Pinpoint the cell where the given text exists, returning its [X, Y] midpoint coordinate. 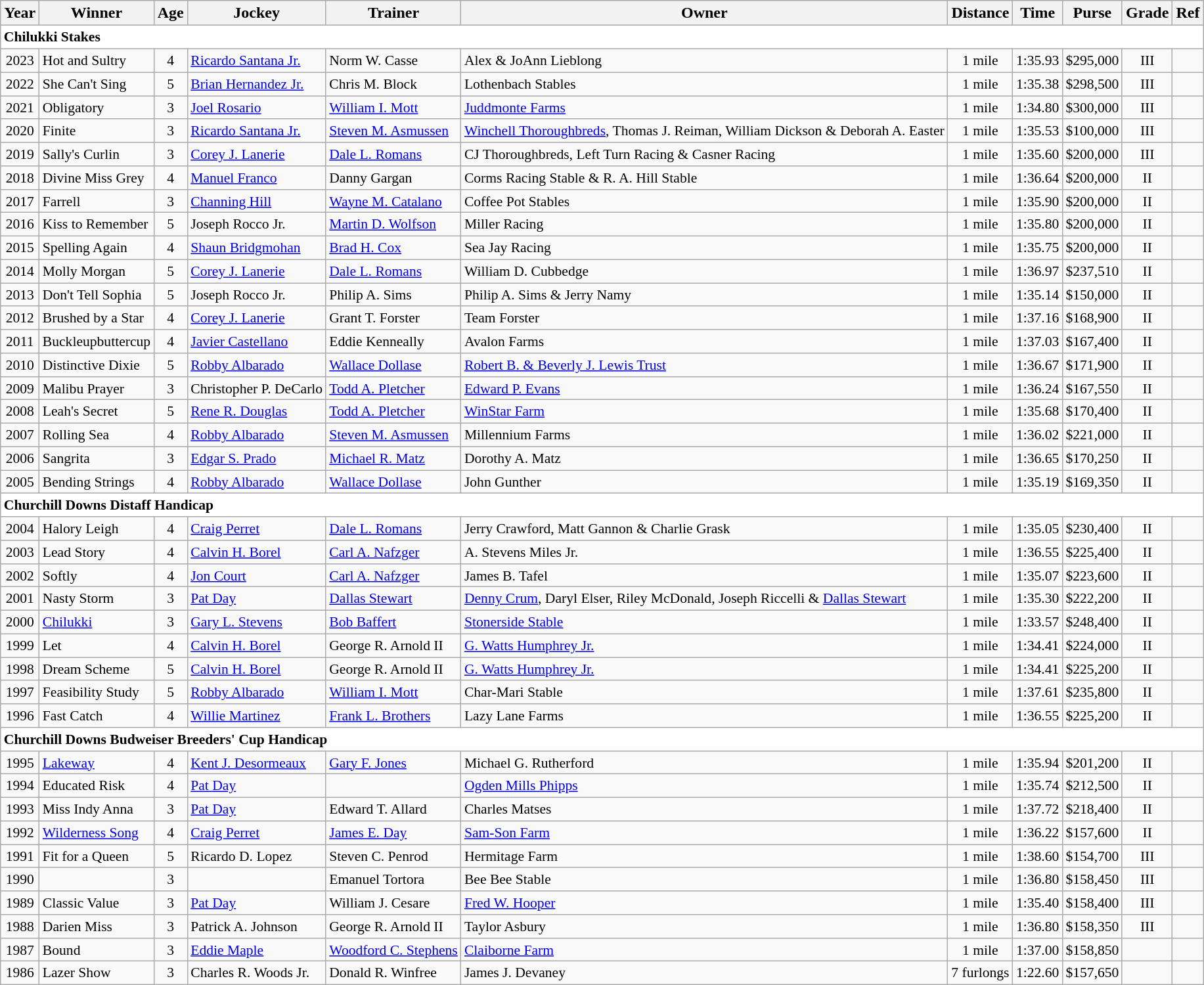
1:36.67 [1038, 365]
2002 [20, 575]
Edward P. Evans [704, 388]
Ref [1188, 13]
2013 [20, 295]
Grade [1147, 13]
Hermitage Farm [704, 856]
2006 [20, 458]
1998 [20, 669]
A. Stevens Miles Jr. [704, 552]
Rene R. Douglas [256, 412]
1:36.65 [1038, 458]
$158,400 [1092, 903]
1:35.05 [1038, 529]
Leah's Secret [97, 412]
Dallas Stewart [393, 599]
Lazy Lane Farms [704, 716]
Woodford C. Stephens [393, 950]
Team Forster [704, 318]
Christopher P. DeCarlo [256, 388]
$230,400 [1092, 529]
Joel Rosario [256, 108]
1:37.16 [1038, 318]
Chilukki [97, 622]
$218,400 [1092, 809]
$223,600 [1092, 575]
1:35.30 [1038, 599]
1:36.02 [1038, 435]
Bob Baffert [393, 622]
1:36.97 [1038, 271]
Philip A. Sims [393, 295]
2016 [20, 225]
Churchill Downs Budweiser Breeders' Cup Handicap [602, 739]
$300,000 [1092, 108]
Patrick A. Johnson [256, 927]
1:36.22 [1038, 833]
Corms Racing Stable & R. A. Hill Stable [704, 178]
1:35.75 [1038, 248]
Philip A. Sims & Jerry Namy [704, 295]
Eddie Kenneally [393, 341]
1:35.93 [1038, 60]
2007 [20, 435]
1:35.14 [1038, 295]
Charles R. Woods Jr. [256, 973]
Edward T. Allard [393, 809]
1:35.74 [1038, 786]
Nasty Storm [97, 599]
Stonerside Stable [704, 622]
Time [1038, 13]
Darien Miss [97, 927]
2012 [20, 318]
Dream Scheme [97, 669]
Manuel Franco [256, 178]
1:34.80 [1038, 108]
$221,000 [1092, 435]
2000 [20, 622]
Bending Strings [97, 482]
2004 [20, 529]
Age [171, 13]
Distinctive Dixie [97, 365]
Sally's Curlin [97, 154]
Lothenbach Stables [704, 84]
Farrell [97, 201]
Finite [97, 131]
Wayne M. Catalano [393, 201]
Danny Gargan [393, 178]
Willie Martinez [256, 716]
John Gunther [704, 482]
2020 [20, 131]
Miller Racing [704, 225]
Obligatory [97, 108]
Millennium Farms [704, 435]
Frank L. Brothers [393, 716]
Norm W. Casse [393, 60]
She Can't Sing [97, 84]
1992 [20, 833]
1:35.60 [1038, 154]
Claiborne Farm [704, 950]
2005 [20, 482]
1:36.24 [1038, 388]
James E. Day [393, 833]
1:35.80 [1038, 225]
Spelling Again [97, 248]
Gary L. Stevens [256, 622]
Jon Court [256, 575]
Taylor Asbury [704, 927]
Brad H. Cox [393, 248]
$167,550 [1092, 388]
1987 [20, 950]
Hot and Sultry [97, 60]
Channing Hill [256, 201]
$225,400 [1092, 552]
Fred W. Hooper [704, 903]
1:38.60 [1038, 856]
2010 [20, 365]
William D. Cubbedge [704, 271]
Shaun Bridgmohan [256, 248]
$158,850 [1092, 950]
2023 [20, 60]
$222,200 [1092, 599]
Fast Catch [97, 716]
Martin D. Wolfson [393, 225]
2001 [20, 599]
Eddie Maple [256, 950]
1:35.07 [1038, 575]
$224,000 [1092, 646]
2017 [20, 201]
1:35.19 [1038, 482]
Divine Miss Grey [97, 178]
$167,400 [1092, 341]
Ricardo D. Lopez [256, 856]
2009 [20, 388]
Edgar S. Prado [256, 458]
Owner [704, 13]
2008 [20, 412]
Lazer Show [97, 973]
Javier Castellano [256, 341]
Juddmonte Farms [704, 108]
Feasibility Study [97, 692]
2022 [20, 84]
Kiss to Remember [97, 225]
Alex & JoAnn Lieblong [704, 60]
Educated Risk [97, 786]
Ogden Mills Phipps [704, 786]
$298,500 [1092, 84]
Jockey [256, 13]
7 furlongs [980, 973]
1:33.57 [1038, 622]
Sangrita [97, 458]
1:37.72 [1038, 809]
$170,250 [1092, 458]
1:36.64 [1038, 178]
WinStar Farm [704, 412]
Fit for a Queen [97, 856]
$170,400 [1092, 412]
Coffee Pot Stables [704, 201]
1989 [20, 903]
$157,650 [1092, 973]
Malibu Prayer [97, 388]
2014 [20, 271]
Jerry Crawford, Matt Gannon & Charlie Grask [704, 529]
Miss Indy Anna [97, 809]
$169,350 [1092, 482]
$168,900 [1092, 318]
Trainer [393, 13]
Don't Tell Sophia [97, 295]
$237,510 [1092, 271]
Avalon Farms [704, 341]
1:35.68 [1038, 412]
Winner [97, 13]
CJ Thoroughbreds, Left Turn Racing & Casner Racing [704, 154]
Robert B. & Beverly J. Lewis Trust [704, 365]
Year [20, 13]
1:35.53 [1038, 131]
Winchell Thoroughbreds, Thomas J. Reiman, William Dickson & Deborah A. Easter [704, 131]
Sea Jay Racing [704, 248]
$154,700 [1092, 856]
Softly [97, 575]
$158,350 [1092, 927]
1:35.94 [1038, 762]
Rolling Sea [97, 435]
1995 [20, 762]
1996 [20, 716]
$158,450 [1092, 879]
Distance [980, 13]
Donald R. Winfree [393, 973]
1:37.00 [1038, 950]
Brushed by a Star [97, 318]
Kent J. Desormeaux [256, 762]
2015 [20, 248]
Buckleupbuttercup [97, 341]
Chris M. Block [393, 84]
1990 [20, 879]
Gary F. Jones [393, 762]
1993 [20, 809]
$201,200 [1092, 762]
1:35.40 [1038, 903]
1999 [20, 646]
$212,500 [1092, 786]
2019 [20, 154]
$100,000 [1092, 131]
2021 [20, 108]
$150,000 [1092, 295]
James B. Tafel [704, 575]
2003 [20, 552]
Michael G. Rutherford [704, 762]
1997 [20, 692]
Char-Mari Stable [704, 692]
1:37.61 [1038, 692]
Bee Bee Stable [704, 879]
Denny Crum, Daryl Elser, Riley McDonald, Joseph Riccelli & Dallas Stewart [704, 599]
William J. Cesare [393, 903]
Bound [97, 950]
1:37.03 [1038, 341]
1:22.60 [1038, 973]
Grant T. Forster [393, 318]
Michael R. Matz [393, 458]
2018 [20, 178]
Emanuel Tortora [393, 879]
1988 [20, 927]
1986 [20, 973]
Brian Hernandez Jr. [256, 84]
$157,600 [1092, 833]
2011 [20, 341]
$248,400 [1092, 622]
Charles Matses [704, 809]
Classic Value [97, 903]
Sam-Son Farm [704, 833]
1994 [20, 786]
Lead Story [97, 552]
Chilukki Stakes [602, 37]
Steven C. Penrod [393, 856]
Lakeway [97, 762]
Halory Leigh [97, 529]
Molly Morgan [97, 271]
James J. Devaney [704, 973]
$295,000 [1092, 60]
1991 [20, 856]
Churchill Downs Distaff Handicap [602, 505]
Wilderness Song [97, 833]
Purse [1092, 13]
$235,800 [1092, 692]
Let [97, 646]
1:35.90 [1038, 201]
Dorothy A. Matz [704, 458]
$171,900 [1092, 365]
1:35.38 [1038, 84]
